Detect which cell encompasses the target text, then output its [x, y] center coordinate. 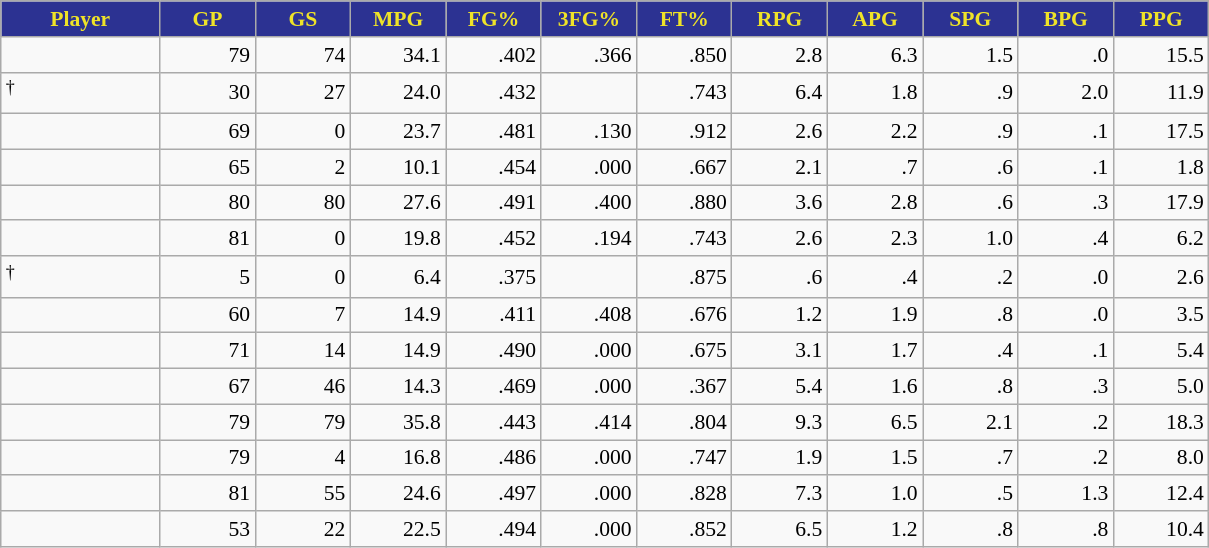
.408 [588, 316]
3.6 [780, 203]
.875 [684, 276]
.432 [494, 92]
7 [302, 316]
46 [302, 387]
.747 [684, 458]
24.0 [398, 92]
35.8 [398, 422]
10.4 [1161, 529]
22 [302, 529]
RPG [780, 19]
60 [208, 316]
GP [208, 19]
14 [302, 351]
23.7 [398, 132]
.367 [684, 387]
.804 [684, 422]
24.6 [398, 494]
.828 [684, 494]
15.5 [1161, 55]
34.1 [398, 55]
.497 [494, 494]
53 [208, 529]
.452 [494, 239]
.130 [588, 132]
FT% [684, 19]
4 [302, 458]
PPG [1161, 19]
MPG [398, 19]
.675 [684, 351]
10.1 [398, 167]
27 [302, 92]
65 [208, 167]
17.5 [1161, 132]
.494 [494, 529]
8.0 [1161, 458]
17.9 [1161, 203]
Player [80, 19]
.912 [684, 132]
5.0 [1161, 387]
69 [208, 132]
2.2 [874, 132]
.402 [494, 55]
1.6 [874, 387]
SPG [970, 19]
BPG [1066, 19]
.490 [494, 351]
3FG% [588, 19]
.454 [494, 167]
.469 [494, 387]
.400 [588, 203]
.414 [588, 422]
19.8 [398, 239]
74 [302, 55]
.194 [588, 239]
6.2 [1161, 239]
.366 [588, 55]
.491 [494, 203]
67 [208, 387]
18.3 [1161, 422]
FG% [494, 19]
9.3 [780, 422]
GS [302, 19]
22.5 [398, 529]
55 [302, 494]
.852 [684, 529]
.443 [494, 422]
14.3 [398, 387]
.486 [494, 458]
.880 [684, 203]
27.6 [398, 203]
6.3 [874, 55]
2.0 [1066, 92]
APG [874, 19]
.667 [684, 167]
16.8 [398, 458]
2.3 [874, 239]
5 [208, 276]
.5 [970, 494]
7.3 [780, 494]
11.9 [1161, 92]
1.7 [874, 351]
30 [208, 92]
71 [208, 351]
1.3 [1066, 494]
3.1 [780, 351]
3.5 [1161, 316]
.676 [684, 316]
12.4 [1161, 494]
.411 [494, 316]
.850 [684, 55]
.375 [494, 276]
.481 [494, 132]
2 [302, 167]
